Identify which cell holds the provided text, then report its [X, Y] central coordinate. 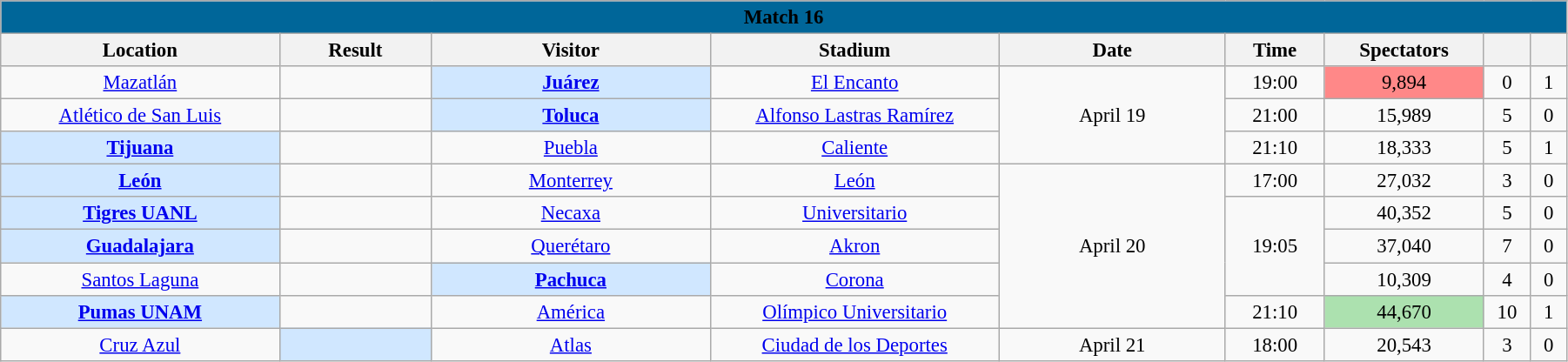
Result [355, 50]
Atlético de San Luis [140, 116]
Universitario [854, 213]
Tijuana [140, 148]
21:00 [1275, 116]
18:00 [1275, 345]
Pachuca [571, 279]
Santos Laguna [140, 279]
Corona [854, 279]
Cruz Azul [140, 345]
Querétaro [571, 246]
April 21 [1112, 345]
Caliente [854, 148]
Date [1112, 50]
April 19 [1112, 115]
Monterrey [571, 181]
Spectators [1404, 50]
América [571, 312]
Juárez [571, 83]
Ciudad de los Deportes [854, 345]
10,309 [1404, 279]
27,032 [1404, 181]
7 [1507, 246]
Time [1275, 50]
18,333 [1404, 148]
19:00 [1275, 83]
37,040 [1404, 246]
Atlas [571, 345]
19:05 [1275, 245]
April 20 [1112, 246]
10 [1507, 312]
El Encanto [854, 83]
Location [140, 50]
Tigres UANL [140, 213]
4 [1507, 279]
17:00 [1275, 181]
Toluca [571, 116]
Mazatlán [140, 83]
Match 16 [784, 17]
Puebla [571, 148]
Stadium [854, 50]
Pumas UNAM [140, 312]
15,989 [1404, 116]
40,352 [1404, 213]
Akron [854, 246]
44,670 [1404, 312]
Alfonso Lastras Ramírez [854, 116]
Necaxa [571, 213]
Guadalajara [140, 246]
Visitor [571, 50]
20,543 [1404, 345]
9,894 [1404, 83]
Olímpico Universitario [854, 312]
